For the text-containing cell, return its midpoint in (x, y) coordinate format. 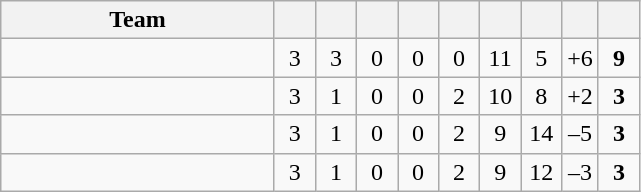
11 (500, 58)
10 (500, 96)
12 (542, 172)
+2 (580, 96)
5 (542, 58)
8 (542, 96)
–5 (580, 134)
+6 (580, 58)
–3 (580, 172)
Team (138, 20)
14 (542, 134)
